Pinpoint the cell where the given text exists, returning its (X, Y) midpoint coordinate. 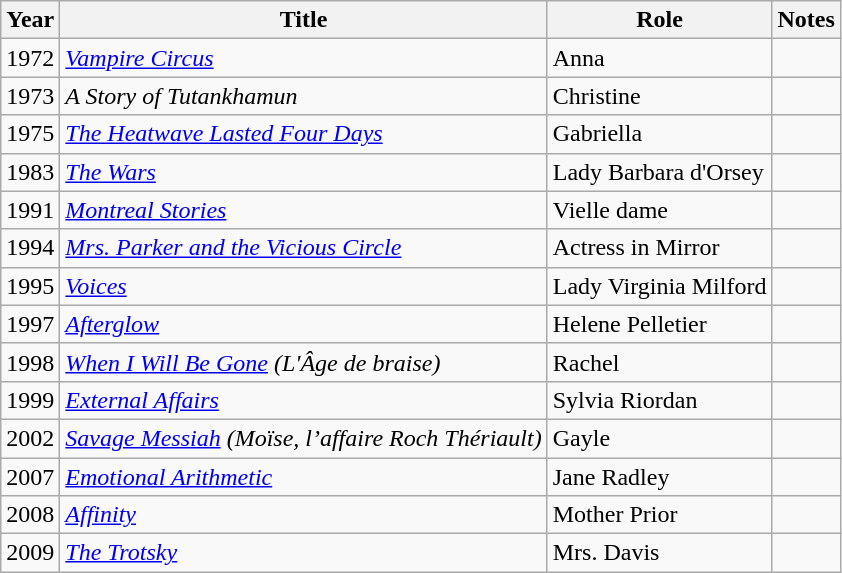
Affinity (304, 515)
Gayle (660, 438)
1991 (30, 210)
Anna (660, 58)
Helene Pelletier (660, 324)
Year (30, 20)
1995 (30, 286)
Jane Radley (660, 477)
Mother Prior (660, 515)
Actress in Mirror (660, 248)
1998 (30, 362)
2008 (30, 515)
Montreal Stories (304, 210)
The Trotsky (304, 553)
1994 (30, 248)
Vampire Circus (304, 58)
The Heatwave Lasted Four Days (304, 134)
Christine (660, 96)
Mrs. Parker and the Vicious Circle (304, 248)
Afterglow (304, 324)
2007 (30, 477)
1983 (30, 172)
1973 (30, 96)
Lady Virginia Milford (660, 286)
Vielle dame (660, 210)
1975 (30, 134)
Role (660, 20)
Lady Barbara d'Orsey (660, 172)
1972 (30, 58)
Rachel (660, 362)
Gabriella (660, 134)
Notes (806, 20)
When I Will Be Gone (L'Âge de braise) (304, 362)
Voices (304, 286)
1997 (30, 324)
External Affairs (304, 400)
Emotional Arithmetic (304, 477)
2009 (30, 553)
1999 (30, 400)
Savage Messiah (Moïse, l’affaire Roch Thériault) (304, 438)
Mrs. Davis (660, 553)
Title (304, 20)
2002 (30, 438)
Sylvia Riordan (660, 400)
The Wars (304, 172)
A Story of Tutankhamun (304, 96)
